From the cell containing the given text, extract its center point as (X, Y) coordinate. 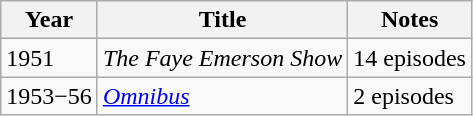
The Faye Emerson Show (222, 58)
Omnibus (222, 96)
1953−56 (50, 96)
1951 (50, 58)
2 episodes (410, 96)
Notes (410, 20)
Title (222, 20)
14 episodes (410, 58)
Year (50, 20)
